Extract the (x, y) coordinate from the center of the cell holding the provided text.  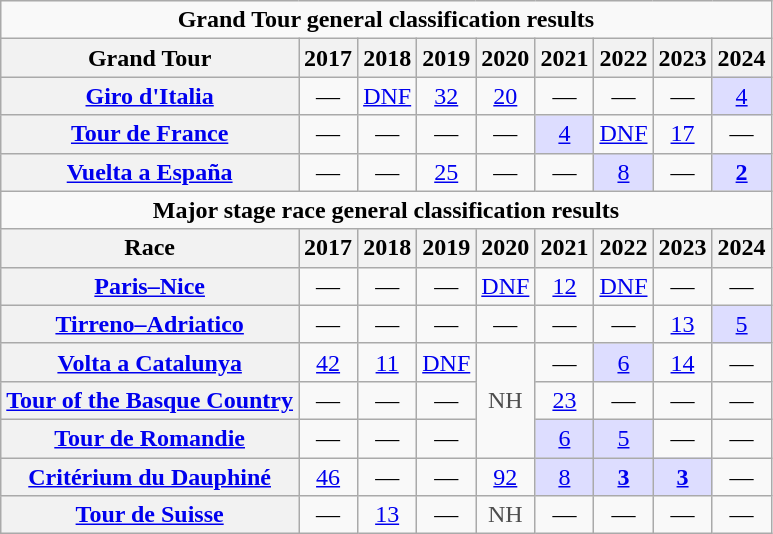
14 (682, 362)
Tour de France (150, 134)
Tour of the Basque Country (150, 400)
Tirreno–Adriatico (150, 324)
Vuelta a España (150, 172)
Race (150, 248)
20 (506, 96)
92 (506, 477)
25 (446, 172)
2 (742, 172)
Grand Tour (150, 58)
Volta a Catalunya (150, 362)
11 (388, 362)
23 (564, 400)
32 (446, 96)
17 (682, 134)
Tour de Suisse (150, 515)
Critérium du Dauphiné (150, 477)
Major stage race general classification results (386, 210)
Grand Tour general classification results (386, 20)
12 (564, 286)
Paris–Nice (150, 286)
46 (328, 477)
Giro d'Italia (150, 96)
Tour de Romandie (150, 438)
42 (328, 362)
